Pinpoint the cell where the given text exists, returning its [x, y] midpoint coordinate. 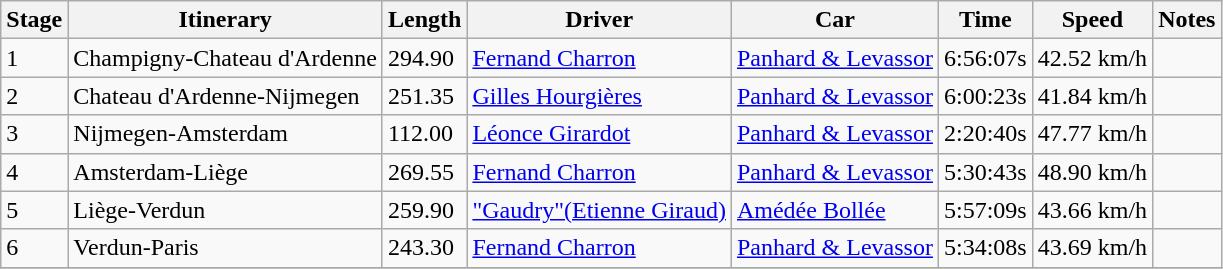
Liège-Verdun [226, 210]
Amédée Bollée [834, 210]
6 [34, 248]
43.66 km/h [1092, 210]
269.55 [424, 172]
4 [34, 172]
Chateau d'Ardenne-Nijmegen [226, 96]
Gilles Hourgières [600, 96]
Notes [1187, 20]
243.30 [424, 248]
"Gaudry"(Etienne Giraud) [600, 210]
2:20:40s [985, 134]
294.90 [424, 58]
47.77 km/h [1092, 134]
Itinerary [226, 20]
112.00 [424, 134]
Champigny-Chateau d'Ardenne [226, 58]
259.90 [424, 210]
42.52 km/h [1092, 58]
251.35 [424, 96]
Time [985, 20]
Amsterdam-Liège [226, 172]
Nijmegen-Amsterdam [226, 134]
Speed [1092, 20]
Car [834, 20]
Length [424, 20]
Stage [34, 20]
2 [34, 96]
Verdun-Paris [226, 248]
6:56:07s [985, 58]
6:00:23s [985, 96]
48.90 km/h [1092, 172]
41.84 km/h [1092, 96]
Léonce Girardot [600, 134]
1 [34, 58]
3 [34, 134]
5:57:09s [985, 210]
43.69 km/h [1092, 248]
5 [34, 210]
5:30:43s [985, 172]
5:34:08s [985, 248]
Driver [600, 20]
